Output the (X, Y) coordinate of the center of the cell containing the given text.  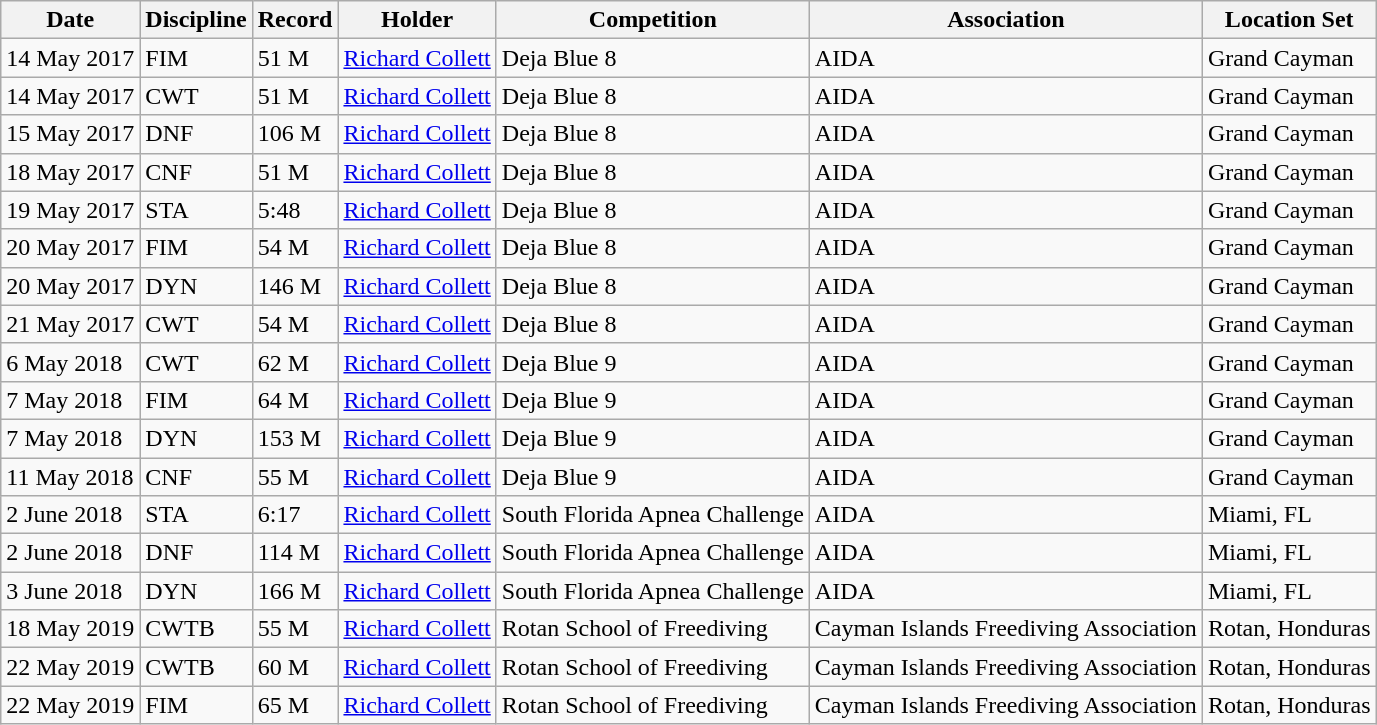
11 May 2018 (70, 477)
64 M (295, 400)
153 M (295, 438)
Association (1006, 20)
Competition (652, 20)
65 M (295, 705)
5:48 (295, 210)
21 May 2017 (70, 324)
6:17 (295, 515)
18 May 2019 (70, 629)
3 June 2018 (70, 591)
Location Set (1289, 20)
Date (70, 20)
166 M (295, 591)
18 May 2017 (70, 172)
Holder (417, 20)
146 M (295, 286)
15 May 2017 (70, 134)
106 M (295, 134)
6 May 2018 (70, 362)
Discipline (196, 20)
19 May 2017 (70, 210)
Record (295, 20)
114 M (295, 553)
60 M (295, 667)
62 M (295, 362)
